Return the (x, y) coordinate for the center point of the cell that contains the specified text.  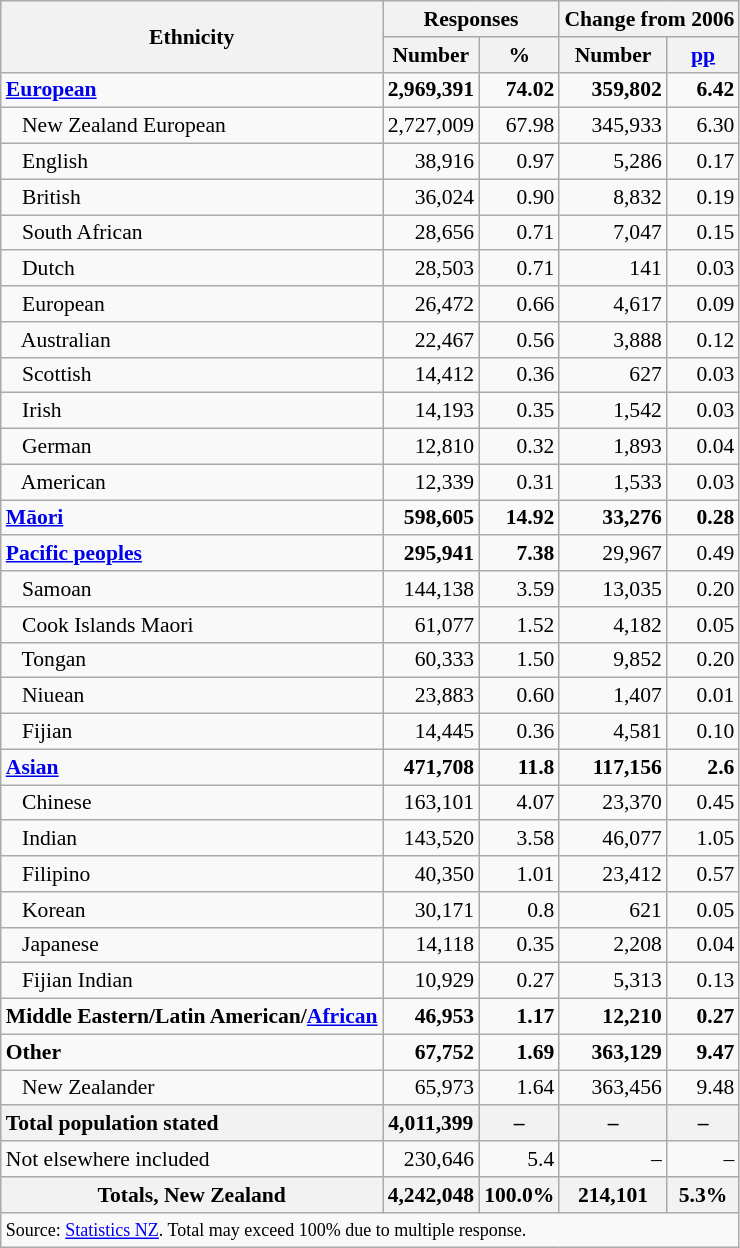
7.38 (519, 554)
9.47 (704, 1052)
0.13 (704, 981)
0.60 (519, 696)
67,752 (431, 1052)
26,472 (431, 304)
4,011,399 (431, 1124)
1.50 (519, 660)
0.10 (704, 732)
Niuean (192, 696)
pp (704, 55)
61,077 (431, 625)
American (192, 482)
5.3% (704, 1195)
2,727,009 (431, 126)
60,333 (431, 660)
38,916 (431, 162)
36,024 (431, 197)
6.42 (704, 90)
23,883 (431, 696)
1.64 (519, 1088)
5,286 (612, 162)
12,210 (612, 1017)
Fijian (192, 732)
163,101 (431, 803)
New Zealand European (192, 126)
English (192, 162)
Indian (192, 839)
1.17 (519, 1017)
Total population stated (192, 1124)
22,467 (431, 340)
Cook Islands Maori (192, 625)
3,888 (612, 340)
6.30 (704, 126)
4,242,048 (431, 1195)
Japanese (192, 945)
% (519, 55)
2,208 (612, 945)
Scottish (192, 375)
Asian (192, 767)
143,520 (431, 839)
11.8 (519, 767)
141 (612, 269)
0.12 (704, 340)
28,503 (431, 269)
9,852 (612, 660)
359,802 (612, 90)
7,047 (612, 233)
0.66 (519, 304)
0.09 (704, 304)
30,171 (431, 910)
4.07 (519, 803)
Filipino (192, 874)
144,138 (431, 589)
German (192, 447)
5,313 (612, 981)
4,182 (612, 625)
295,941 (431, 554)
Dutch (192, 269)
5.4 (519, 1159)
South African (192, 233)
1,533 (612, 482)
14,118 (431, 945)
0.57 (704, 874)
74.02 (519, 90)
0.31 (519, 482)
14,193 (431, 411)
4,581 (612, 732)
1.69 (519, 1052)
Responses (472, 19)
46,077 (612, 839)
Change from 2006 (649, 19)
3.59 (519, 589)
117,156 (612, 767)
Chinese (192, 803)
1,542 (612, 411)
471,708 (431, 767)
23,370 (612, 803)
1,893 (612, 447)
Totals, New Zealand (192, 1195)
0.01 (704, 696)
46,953 (431, 1017)
9.48 (704, 1088)
10,929 (431, 981)
40,350 (431, 874)
100.0% (519, 1195)
0.28 (704, 518)
363,129 (612, 1052)
0.8 (519, 910)
0.90 (519, 197)
12,339 (431, 482)
33,276 (612, 518)
28,656 (431, 233)
Pacific peoples (192, 554)
230,646 (431, 1159)
29,967 (612, 554)
363,456 (612, 1088)
0.49 (704, 554)
Irish (192, 411)
0.97 (519, 162)
1.05 (704, 839)
345,933 (612, 126)
2.6 (704, 767)
New Zealander (192, 1088)
Fijian Indian (192, 981)
0.19 (704, 197)
14,445 (431, 732)
627 (612, 375)
4,617 (612, 304)
621 (612, 910)
14,412 (431, 375)
Source: Statistics NZ. Total may exceed 100% due to multiple response. (370, 1230)
Australian (192, 340)
23,412 (612, 874)
1.01 (519, 874)
8,832 (612, 197)
2,969,391 (431, 90)
13,035 (612, 589)
1.52 (519, 625)
Tongan (192, 660)
Samoan (192, 589)
1,407 (612, 696)
65,973 (431, 1088)
Middle Eastern/Latin American/African (192, 1017)
3.58 (519, 839)
Korean (192, 910)
67.98 (519, 126)
598,605 (431, 518)
0.45 (704, 803)
0.15 (704, 233)
12,810 (431, 447)
0.17 (704, 162)
Other (192, 1052)
214,101 (612, 1195)
Not elsewhere included (192, 1159)
British (192, 197)
0.32 (519, 447)
Ethnicity (192, 36)
0.56 (519, 340)
14.92 (519, 518)
Māori (192, 518)
